Provide the (X, Y) coordinate of the cell's center where the given text is located.  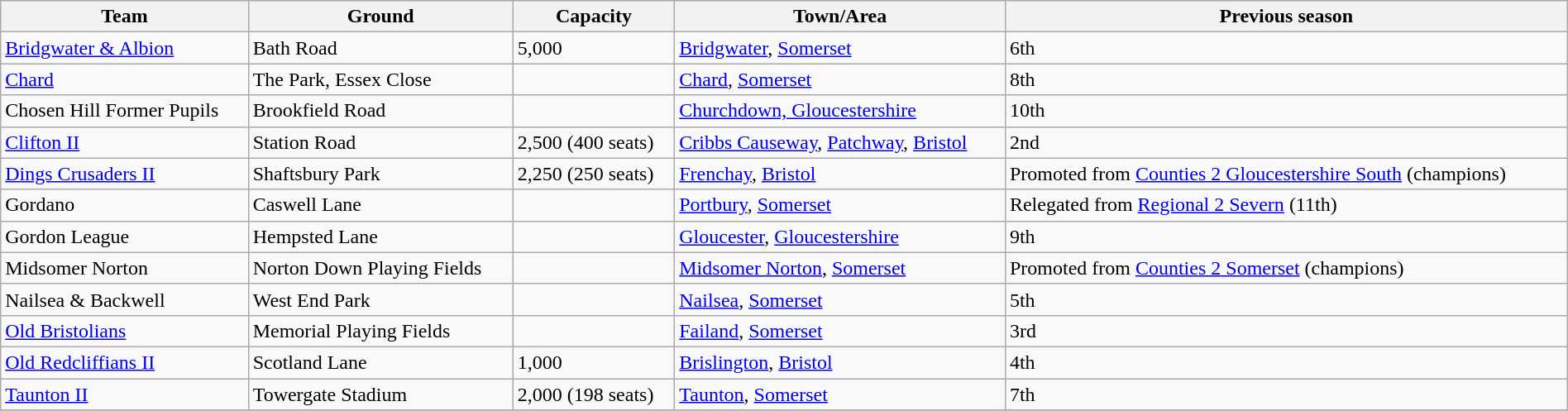
Portbury, Somerset (840, 205)
Churchdown, Gloucestershire (840, 111)
Taunton II (124, 394)
Midsomer Norton (124, 268)
2nd (1286, 142)
Previous season (1286, 17)
Midsomer Norton, Somerset (840, 268)
Promoted from Counties 2 Somerset (champions) (1286, 268)
Capacity (594, 17)
Ground (380, 17)
Town/Area (840, 17)
5th (1286, 299)
Chard (124, 79)
Dings Crusaders II (124, 174)
2,000 (198 seats) (594, 394)
Nailsea & Backwell (124, 299)
10th (1286, 111)
7th (1286, 394)
1,000 (594, 362)
The Park, Essex Close (380, 79)
3rd (1286, 331)
Gordon League (124, 237)
Gloucester, Gloucestershire (840, 237)
Relegated from Regional 2 Severn (11th) (1286, 205)
2,250 (250 seats) (594, 174)
Shaftsbury Park (380, 174)
Bridgwater, Somerset (840, 48)
Brookfield Road (380, 111)
Taunton, Somerset (840, 394)
Station Road (380, 142)
Frenchay, Bristol (840, 174)
Chosen Hill Former Pupils (124, 111)
Caswell Lane (380, 205)
Chard, Somerset (840, 79)
Gordano (124, 205)
Promoted from Counties 2 Gloucestershire South (champions) (1286, 174)
West End Park (380, 299)
Scotland Lane (380, 362)
2,500 (400 seats) (594, 142)
Norton Down Playing Fields (380, 268)
Bridgwater & Albion (124, 48)
Towergate Stadium (380, 394)
Brislington, Bristol (840, 362)
Nailsea, Somerset (840, 299)
Cribbs Causeway, Patchway, Bristol (840, 142)
Old Bristolians (124, 331)
Bath Road (380, 48)
Hempsted Lane (380, 237)
Clifton II (124, 142)
5,000 (594, 48)
9th (1286, 237)
4th (1286, 362)
8th (1286, 79)
Memorial Playing Fields (380, 331)
6th (1286, 48)
Old Redcliffians II (124, 362)
Failand, Somerset (840, 331)
Team (124, 17)
